Identify which cell holds the provided text, then report its [x, y] central coordinate. 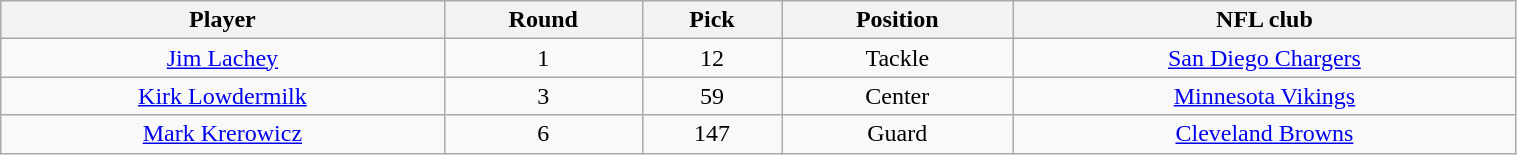
Cleveland Browns [1264, 134]
Jim Lachey [222, 58]
Mark Krerowicz [222, 134]
Position [898, 20]
3 [543, 96]
Guard [898, 134]
Player [222, 20]
147 [712, 134]
12 [712, 58]
Center [898, 96]
NFL club [1264, 20]
Pick [712, 20]
Kirk Lowdermilk [222, 96]
Minnesota Vikings [1264, 96]
59 [712, 96]
6 [543, 134]
Round [543, 20]
San Diego Chargers [1264, 58]
Tackle [898, 58]
1 [543, 58]
